Detect which cell encompasses the target text, then output its [x, y] center coordinate. 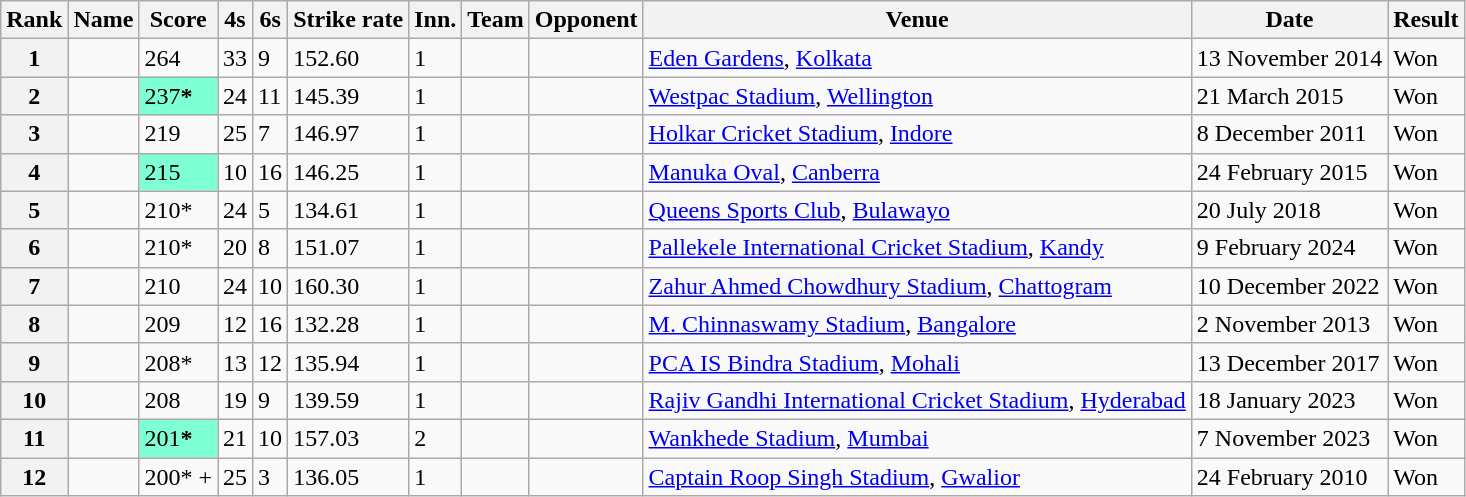
157.03 [348, 438]
Rank [34, 20]
33 [236, 58]
264 [178, 58]
13 [236, 362]
Holkar Cricket Stadium, Indore [917, 134]
7 November 2023 [1289, 438]
6s [270, 20]
21 [236, 438]
20 [236, 248]
209 [178, 324]
Eden Gardens, Kolkata [917, 58]
Name [104, 20]
201* [178, 438]
146.25 [348, 172]
Venue [917, 20]
135.94 [348, 362]
4 [34, 172]
PCA IS Bindra Stadium, Mohali [917, 362]
Inn. [436, 20]
237* [178, 96]
M. Chinnaswamy Stadium, Bangalore [917, 324]
139.59 [348, 400]
6 [34, 248]
Zahur Ahmed Chowdhury Stadium, Chattogram [917, 286]
151.07 [348, 248]
24 February 2015 [1289, 172]
208 [178, 400]
145.39 [348, 96]
21 March 2015 [1289, 96]
Rajiv Gandhi International Cricket Stadium, Hyderabad [917, 400]
Result [1426, 20]
Captain Roop Singh Stadium, Gwalior [917, 477]
Manuka Oval, Canberra [917, 172]
Wankhede Stadium, Mumbai [917, 438]
10 December 2022 [1289, 286]
146.97 [348, 134]
132.28 [348, 324]
208* [178, 362]
Westpac Stadium, Wellington [917, 96]
Date [1289, 20]
210 [178, 286]
Opponent [586, 20]
134.61 [348, 210]
24 February 2010 [1289, 477]
160.30 [348, 286]
Score [178, 20]
Pallekele International Cricket Stadium, Kandy [917, 248]
219 [178, 134]
Strike rate [348, 20]
18 January 2023 [1289, 400]
152.60 [348, 58]
13 December 2017 [1289, 362]
9 February 2024 [1289, 248]
200* + [178, 477]
20 July 2018 [1289, 210]
4s [236, 20]
Queens Sports Club, Bulawayo [917, 210]
8 December 2011 [1289, 134]
Team [496, 20]
136.05 [348, 477]
215 [178, 172]
2 November 2013 [1289, 324]
19 [236, 400]
13 November 2014 [1289, 58]
